Determine the (X, Y) coordinate at the center of the cell enclosing the given text.  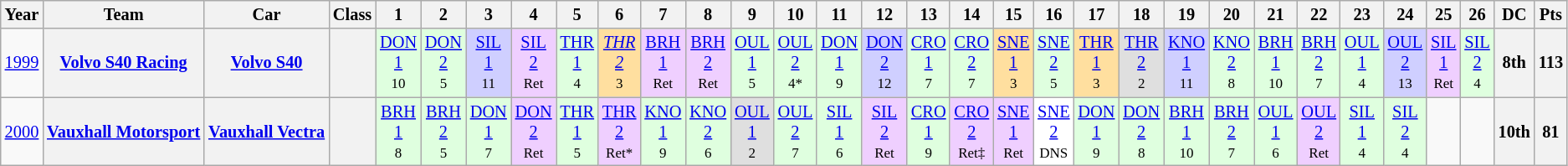
15 (1013, 14)
BRH1Ret (663, 63)
19 (1186, 14)
OUL12 (752, 132)
OUL16 (1276, 132)
DON212 (884, 63)
BRH2Ret (708, 63)
OUL213 (1406, 63)
CRO17 (929, 63)
21 (1276, 14)
SIL111 (489, 63)
Pts (1551, 14)
17 (1096, 14)
24 (1406, 14)
16 (1053, 14)
SNE25 (1053, 63)
KNO28 (1232, 63)
Car (266, 14)
THR15 (576, 132)
22 (1319, 14)
OUL2Ret (1319, 132)
1999 (22, 63)
20 (1232, 14)
SNE13 (1013, 63)
6 (619, 14)
DON28 (1141, 132)
2000 (22, 132)
SNE1Ret (1013, 132)
4 (534, 14)
SIL16 (839, 132)
12 (884, 14)
7 (663, 14)
DON25 (443, 63)
5 (576, 14)
OUL14 (1362, 63)
2 (443, 14)
8th (1514, 63)
26 (1477, 14)
SNE2DNS (1053, 132)
KNO19 (663, 132)
Team (124, 14)
CRO2Ret‡ (971, 132)
CRO27 (971, 63)
CRO19 (929, 132)
BRH18 (398, 132)
1 (398, 14)
DON2Ret (534, 132)
DON17 (489, 132)
3 (489, 14)
11 (839, 14)
18 (1141, 14)
OUL24* (796, 63)
THR22 (1141, 63)
Class (352, 14)
8 (708, 14)
DC (1514, 14)
KNO26 (708, 132)
10th (1514, 132)
THR23 (619, 63)
Vauxhall Vectra (266, 132)
THR14 (576, 63)
Volvo S40 Racing (124, 63)
KNO111 (1186, 63)
Vauxhall Motorsport (124, 132)
Volvo S40 (266, 63)
23 (1362, 14)
THR2Ret* (619, 132)
9 (752, 14)
OUL15 (752, 63)
THR13 (1096, 63)
14 (971, 14)
113 (1551, 63)
SIL1Ret (1443, 63)
10 (796, 14)
OUL27 (796, 132)
13 (929, 14)
DON110 (398, 63)
Year (22, 14)
25 (1443, 14)
SIL14 (1362, 132)
BRH25 (443, 132)
81 (1551, 132)
